Return [x, y] of the center of cell containing provided text 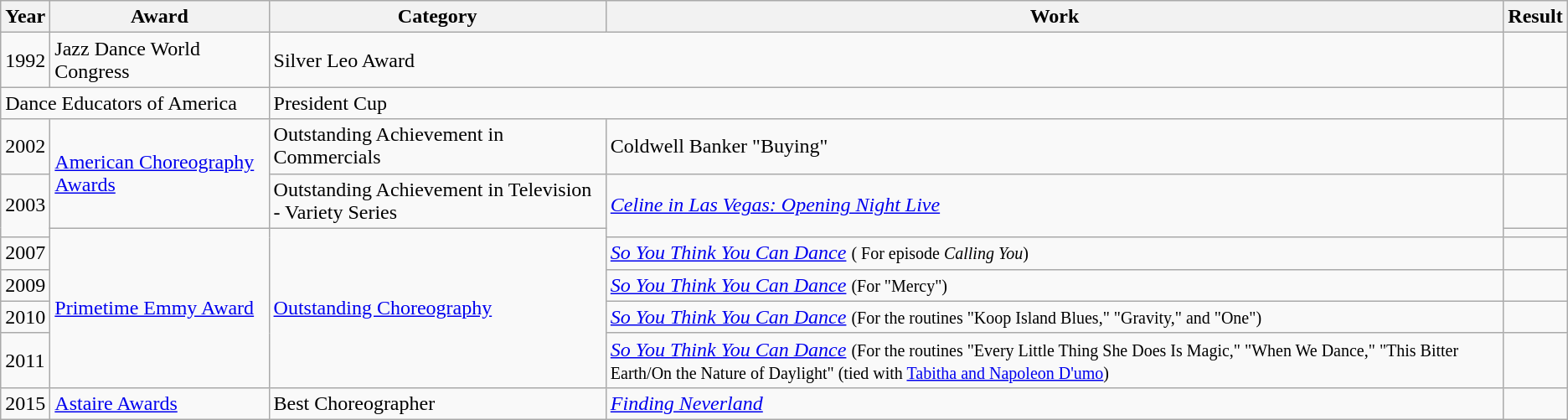
Result [1535, 17]
2007 [25, 253]
Finding Neverland [1055, 403]
Best Choreographer [437, 403]
So You Think You Can Dance ( For episode Calling You) [1055, 253]
Category [437, 17]
Celine in Las Vegas: Opening Night Live [1055, 205]
Jazz Dance World Congress [159, 60]
Award [159, 17]
So You Think You Can Dance (For "Mercy") [1055, 285]
2009 [25, 285]
Year [25, 17]
1992 [25, 60]
Work [1055, 17]
2011 [25, 360]
2015 [25, 403]
2002 [25, 146]
Astaire Awards [159, 403]
2003 [25, 205]
Primetime Emmy Award [159, 308]
So You Think You Can Dance (For the routines "Koop Island Blues," "Gravity," and "One") [1055, 317]
2010 [25, 317]
Outstanding Choreography [437, 308]
Dance Educators of America [135, 103]
President Cup [886, 103]
American Choreography Awards [159, 174]
Outstanding Achievement in Television - Variety Series [437, 201]
Coldwell Banker "Buying" [1055, 146]
Silver Leo Award [886, 60]
Outstanding Achievement in Commercials [437, 146]
